Scan for the cell matching the given text and deliver its [X, Y] coordinate at center. 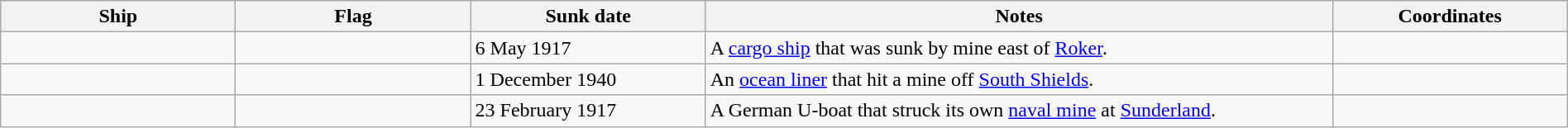
Notes [1019, 17]
Flag [353, 17]
An ocean liner that hit a mine off South Shields. [1019, 79]
Ship [118, 17]
1 December 1940 [588, 79]
A cargo ship that was sunk by mine east of Roker. [1019, 48]
6 May 1917 [588, 48]
Coordinates [1450, 17]
Sunk date [588, 17]
23 February 1917 [588, 111]
A German U-boat that struck its own naval mine at Sunderland. [1019, 111]
